Scan for the cell matching the given text and deliver its [X, Y] coordinate at center. 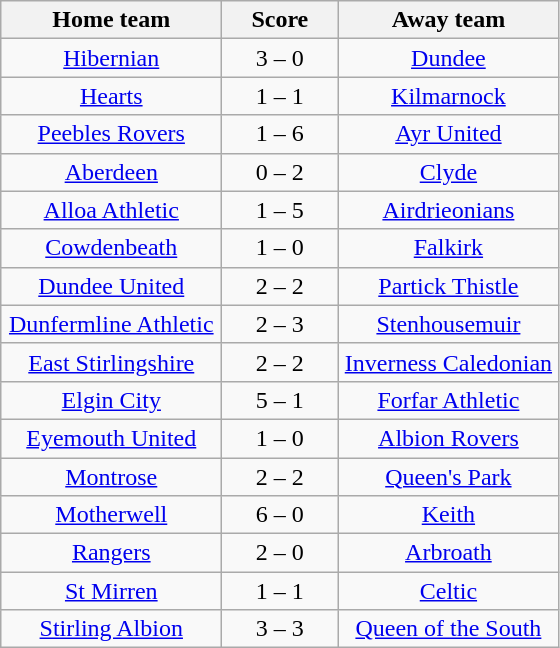
Falkirk [448, 248]
Score [280, 20]
Queen of the South [448, 629]
2 – 3 [280, 324]
Dundee United [112, 286]
Kilmarnock [448, 96]
Airdrieonians [448, 210]
Cowdenbeath [112, 248]
Peebles Rovers [112, 134]
St Mirren [112, 591]
Dundee [448, 58]
Partick Thistle [448, 286]
Alloa Athletic [112, 210]
1 – 6 [280, 134]
6 – 0 [280, 515]
Arbroath [448, 553]
Rangers [112, 553]
Forfar Athletic [448, 400]
Aberdeen [112, 172]
Queen's Park [448, 477]
5 – 1 [280, 400]
Stenhousemuir [448, 324]
Ayr United [448, 134]
Home team [112, 20]
1 – 5 [280, 210]
2 – 0 [280, 553]
Dunfermline Athletic [112, 324]
Elgin City [112, 400]
Eyemouth United [112, 438]
East Stirlingshire [112, 362]
Clyde [448, 172]
Motherwell [112, 515]
Away team [448, 20]
Hearts [112, 96]
Stirling Albion [112, 629]
3 – 3 [280, 629]
0 – 2 [280, 172]
Keith [448, 515]
Albion Rovers [448, 438]
Celtic [448, 591]
Inverness Caledonian [448, 362]
3 – 0 [280, 58]
Montrose [112, 477]
Hibernian [112, 58]
